Scan for the cell matching the given text and deliver its (x, y) coordinate at center. 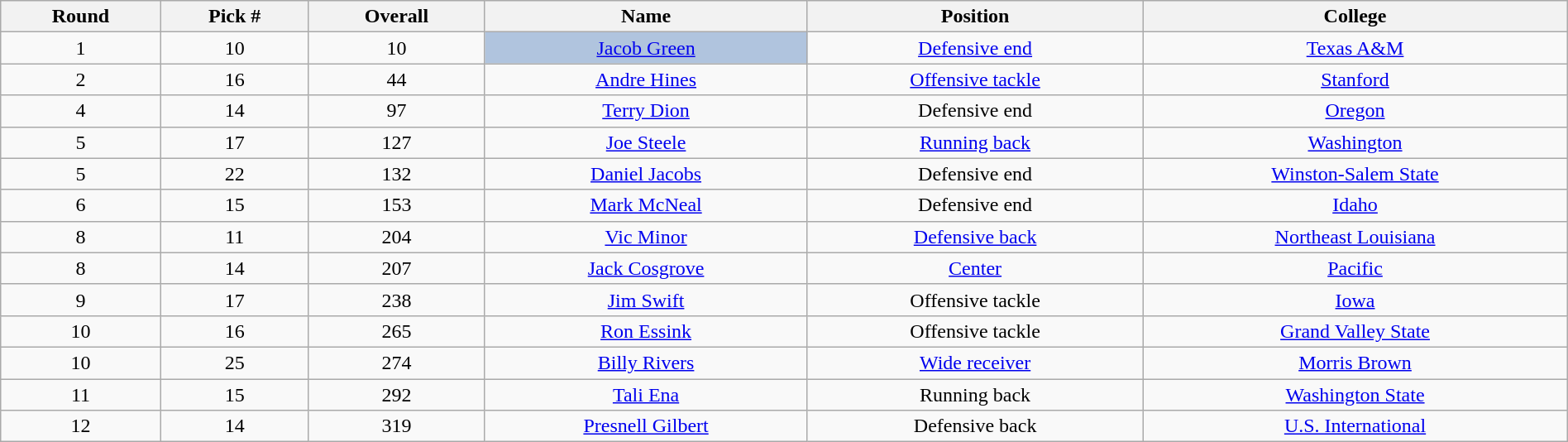
Center (974, 268)
Vic Minor (647, 237)
Overall (397, 17)
25 (235, 363)
Idaho (1355, 205)
274 (397, 363)
44 (397, 79)
4 (81, 111)
Winston-Salem State (1355, 174)
Daniel Jacobs (647, 174)
Wide receiver (974, 363)
Washington State (1355, 395)
238 (397, 300)
Terry Dion (647, 111)
Jack Cosgrove (647, 268)
Round (81, 17)
Joe Steele (647, 142)
Position (974, 17)
319 (397, 426)
97 (397, 111)
204 (397, 237)
207 (397, 268)
Stanford (1355, 79)
Jim Swift (647, 300)
Pacific (1355, 268)
Mark McNeal (647, 205)
153 (397, 205)
Morris Brown (1355, 363)
Texas A&M (1355, 48)
2 (81, 79)
Jacob Green (647, 48)
6 (81, 205)
Northeast Louisiana (1355, 237)
132 (397, 174)
9 (81, 300)
Presnell Gilbert (647, 426)
U.S. International (1355, 426)
Ron Essink (647, 331)
Washington (1355, 142)
292 (397, 395)
Tali Ena (647, 395)
1 (81, 48)
Pick # (235, 17)
Billy Rivers (647, 363)
22 (235, 174)
12 (81, 426)
Iowa (1355, 300)
College (1355, 17)
Name (647, 17)
Grand Valley State (1355, 331)
Oregon (1355, 111)
127 (397, 142)
Andre Hines (647, 79)
265 (397, 331)
